Detect which cell encompasses the target text, then output its [X, Y] center coordinate. 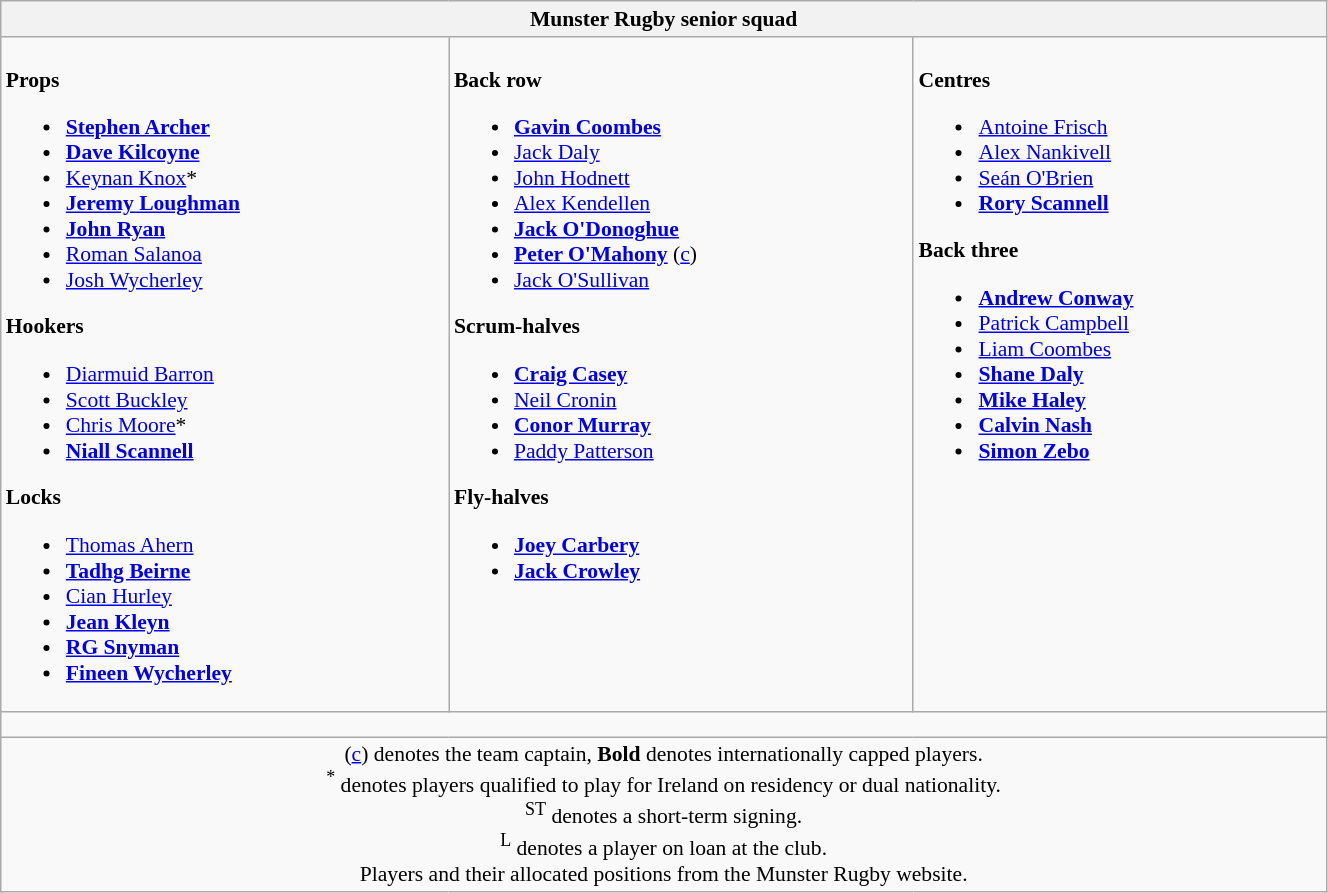
Munster Rugby senior squad [664, 19]
